Detect which cell encompasses the target text, then output its (x, y) center coordinate. 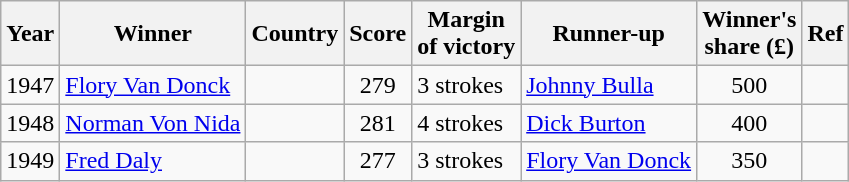
Score (378, 34)
500 (750, 85)
Dick Burton (609, 123)
Country (295, 34)
Fred Daly (153, 161)
Year (30, 34)
Johnny Bulla (609, 85)
1948 (30, 123)
1949 (30, 161)
Runner-up (609, 34)
350 (750, 161)
Norman Von Nida (153, 123)
277 (378, 161)
Winner (153, 34)
400 (750, 123)
4 strokes (466, 123)
Marginof victory (466, 34)
1947 (30, 85)
281 (378, 123)
279 (378, 85)
Ref (826, 34)
Winner'sshare (£) (750, 34)
